Identify which cell holds the provided text, then report its [X, Y] central coordinate. 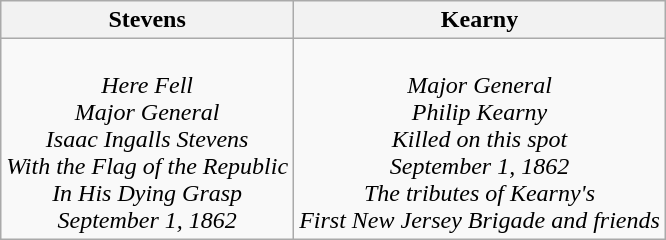
Here Fell Major General Isaac Ingalls Stevens With the Flag of the Republic In His Dying Grasp September 1, 1862 [148, 139]
Major General Philip Kearny Killed on this spot September 1, 1862 The tributes of Kearny's First New Jersey Brigade and friends [480, 139]
Kearny [480, 20]
Stevens [148, 20]
